From the cell containing the given text, extract its center point as [x, y] coordinate. 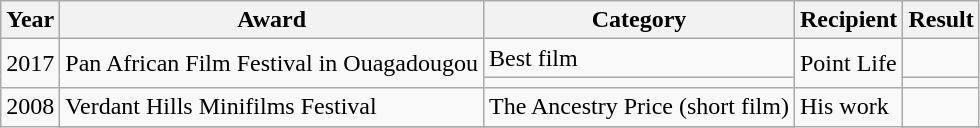
Result [941, 20]
The Ancestry Price (short film) [638, 107]
Year [30, 20]
Point Life [848, 64]
Recipient [848, 20]
Best film [638, 58]
Award [272, 20]
Pan African Film Festival in Ouagadougou [272, 64]
2008 [30, 107]
His work [848, 107]
Verdant Hills Minifilms Festival [272, 107]
2017 [30, 64]
Category [638, 20]
